For the text-containing cell, return its midpoint in [x, y] coordinate format. 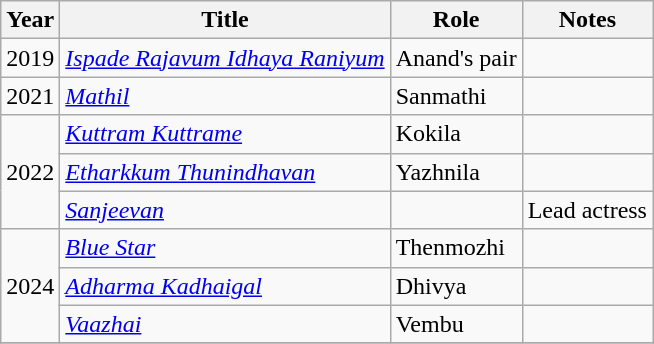
2022 [30, 172]
Anand's pair [456, 58]
Kokila [456, 134]
2021 [30, 96]
2024 [30, 286]
Role [456, 20]
Lead actress [587, 210]
Title [225, 20]
Etharkkum Thunindhavan [225, 172]
Sanjeevan [225, 210]
2019 [30, 58]
Mathil [225, 96]
Vaazhai [225, 324]
Blue Star [225, 248]
Vembu [456, 324]
Yazhnila [456, 172]
Dhivya [456, 286]
Thenmozhi [456, 248]
Notes [587, 20]
Ispade Rajavum Idhaya Raniyum [225, 58]
Kuttram Kuttrame [225, 134]
Adharma Kadhaigal [225, 286]
Year [30, 20]
Sanmathi [456, 96]
